Output the [X, Y] coordinate of the center of the cell containing the given text.  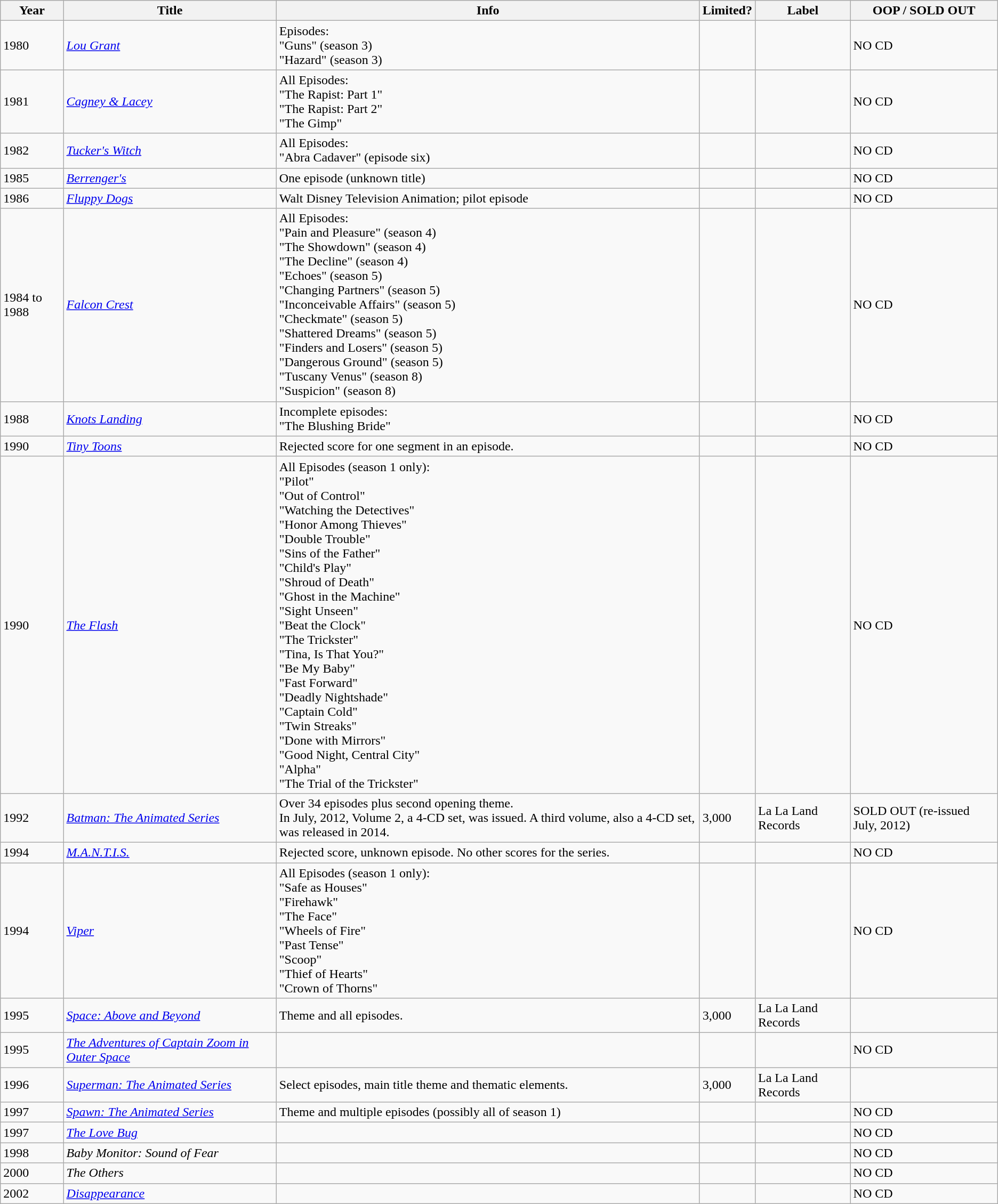
1982 [32, 150]
Lou Grant [170, 45]
Year [32, 11]
Fluppy Dogs [170, 198]
The Love Bug [170, 1133]
Falcon Crest [170, 305]
OOP / SOLD OUT [924, 11]
Title [170, 11]
2000 [32, 1173]
1985 [32, 178]
1986 [32, 198]
Disappearance [170, 1193]
1992 [32, 818]
The Adventures of Captain Zoom in Outer Space [170, 1050]
Tiny Toons [170, 446]
1980 [32, 45]
Rejected score for one segment in an episode. [488, 446]
SOLD OUT (re-issued July, 2012) [924, 818]
Theme and multiple episodes (possibly all of season 1) [488, 1112]
All Episodes (season 1 only):"Safe as Houses""Firehawk""The Face""Wheels of Fire""Past Tense""Scoop""Thief of Hearts""Crown of Thorns" [488, 930]
Berrenger's [170, 178]
Tucker's Witch [170, 150]
Theme and all episodes. [488, 1016]
Episodes:"Guns" (season 3)"Hazard" (season 3) [488, 45]
Baby Monitor: Sound of Fear [170, 1153]
1998 [32, 1153]
Viper [170, 930]
1996 [32, 1085]
1988 [32, 419]
Info [488, 11]
1981 [32, 101]
All Episodes:"Abra Cadaver" (episode six) [488, 150]
Cagney & Lacey [170, 101]
Walt Disney Television Animation; pilot episode [488, 198]
Spawn: The Animated Series [170, 1112]
Select episodes, main title theme and thematic elements. [488, 1085]
Over 34 episodes plus second opening theme.In July, 2012, Volume 2, a 4-CD set, was issued. A third volume, also a 4-CD set, was released in 2014. [488, 818]
The Others [170, 1173]
One episode (unknown title) [488, 178]
Batman: The Animated Series [170, 818]
Superman: The Animated Series [170, 1085]
Rejected score, unknown episode. No other scores for the series. [488, 852]
Incomplete episodes:"The Blushing Bride" [488, 419]
Limited? [727, 11]
Knots Landing [170, 419]
2002 [32, 1193]
The Flash [170, 625]
Label [803, 11]
M.A.N.T.I.S. [170, 852]
1984 to 1988 [32, 305]
All Episodes:"The Rapist: Part 1""The Rapist: Part 2""The Gimp" [488, 101]
Space: Above and Beyond [170, 1016]
